Find where the given text appears and provide that cell's center as (X, Y) coordinate. 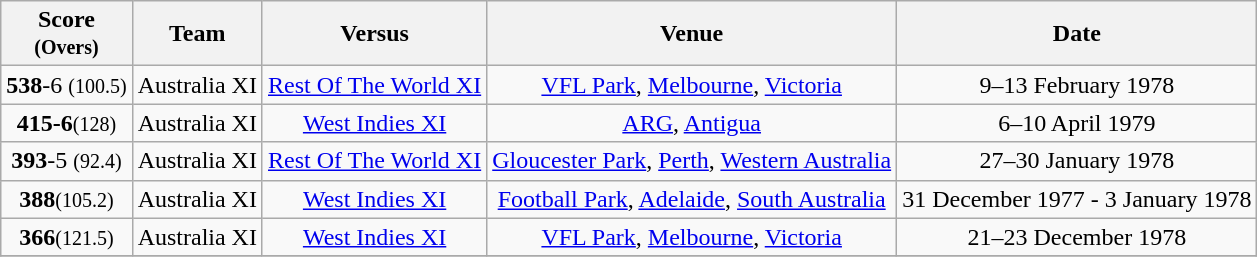
21–23 December 1978 (1077, 237)
415-6(128) (66, 123)
6–10 April 1979 (1077, 123)
366(121.5) (66, 237)
Versus (374, 34)
Venue (692, 34)
538-6 (100.5) (66, 85)
27–30 January 1978 (1077, 161)
31 December 1977 - 3 January 1978 (1077, 199)
Gloucester Park, Perth, Western Australia (692, 161)
Team (197, 34)
Date (1077, 34)
393-5 (92.4) (66, 161)
Score (Overs) (66, 34)
Football Park, Adelaide, South Australia (692, 199)
ARG, Antigua (692, 123)
9–13 February 1978 (1077, 85)
388(105.2) (66, 199)
